Capture the cell that displays the provided text and extract its [x, y] central coordinate. 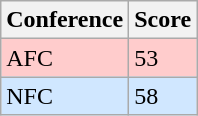
Conference [65, 20]
53 [163, 58]
Score [163, 20]
NFC [65, 96]
AFC [65, 58]
58 [163, 96]
